Provide the (X, Y) coordinate of the cell's center where the given text is located.  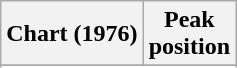
Peakposition (189, 34)
Chart (1976) (72, 34)
